Detect which cell encompasses the target text, then output its (X, Y) center coordinate. 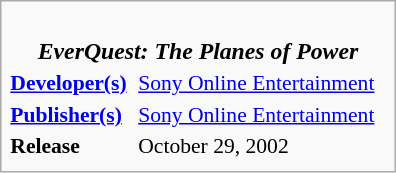
October 29, 2002 (262, 146)
Release (72, 146)
Developer(s) (72, 83)
EverQuest: The Planes of Power (198, 38)
Publisher(s) (72, 114)
